From the cell containing the given text, extract its center point as (x, y) coordinate. 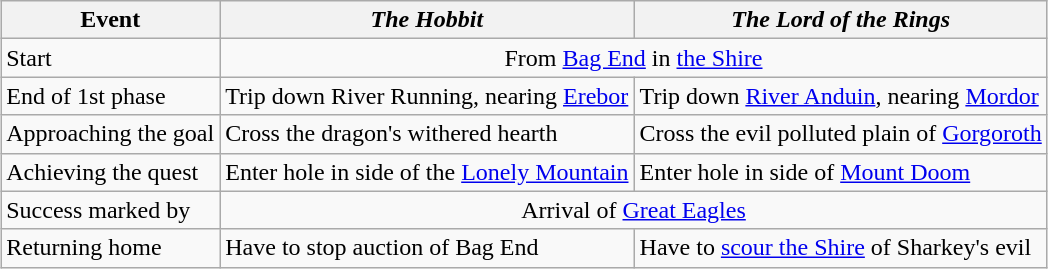
Start (110, 58)
Event (110, 20)
Have to stop auction of Bag End (427, 248)
Success marked by (110, 210)
Cross the dragon's withered hearth (427, 134)
Cross the evil polluted plain of Gorgoroth (840, 134)
Trip down River Running, nearing Erebor (427, 96)
The Hobbit (427, 20)
Approaching the goal (110, 134)
Trip down River Anduin, nearing Mordor (840, 96)
Returning home (110, 248)
The Lord of the Rings (840, 20)
Enter hole in side of Mount Doom (840, 172)
Enter hole in side of the Lonely Mountain (427, 172)
End of 1st phase (110, 96)
Have to scour the Shire of Sharkey's evil (840, 248)
Achieving the quest (110, 172)
Arrival of Great Eagles (634, 210)
From Bag End in the Shire (634, 58)
